Identify which cell holds the provided text, then report its [x, y] central coordinate. 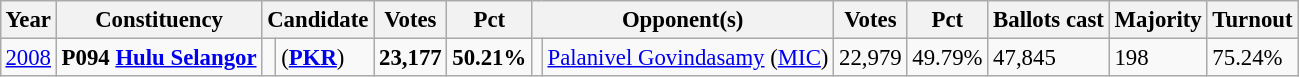
50.21% [490, 57]
75.24% [1252, 57]
2008 [28, 57]
Opponent(s) [683, 20]
Constituency [159, 20]
Palanivel Govindasamy (MIC) [688, 57]
49.79% [948, 57]
23,177 [410, 57]
Year [28, 20]
Majority [1158, 20]
Turnout [1252, 20]
Candidate [318, 20]
Ballots cast [1048, 20]
22,979 [870, 57]
P094 Hulu Selangor [159, 57]
47,845 [1048, 57]
198 [1158, 57]
(PKR) [325, 57]
